From the cell containing the given text, extract its center point as [X, Y] coordinate. 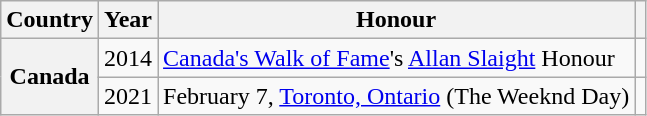
Year [128, 20]
February 7, Toronto, Ontario (The Weeknd Day) [396, 96]
Country [50, 20]
Canada's Walk of Fame's Allan Slaight Honour [396, 58]
Canada [50, 77]
2021 [128, 96]
Honour [396, 20]
2014 [128, 58]
